Pinpoint the cell where the given text exists, returning its [X, Y] midpoint coordinate. 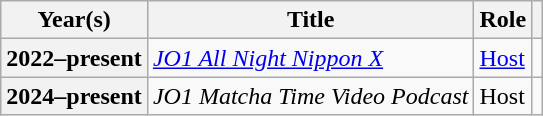
JO1 All Night Nippon X [310, 58]
Year(s) [74, 20]
JO1 Matcha Time Video Podcast [310, 96]
2022–present [74, 58]
Role [503, 20]
2024–present [74, 96]
Title [310, 20]
